Capture the cell that displays the provided text and extract its (x, y) central coordinate. 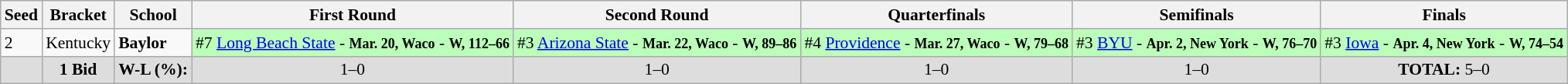
TOTAL: 5–0 (1444, 70)
First Round (353, 15)
#3 BYU - Apr. 2, New York - W, 76–70 (1197, 43)
#7 Long Beach State - Mar. 20, Waco - W, 112–66 (353, 43)
#4 Providence - Mar. 27, Waco - W, 79–68 (936, 43)
Bracket (78, 15)
Kentucky (78, 43)
W-L (%): (153, 70)
Seed (22, 15)
Semifinals (1197, 15)
1 Bid (78, 70)
Second Round (657, 15)
2 (22, 43)
Quarterfinals (936, 15)
Finals (1444, 15)
#3 Arizona State - Mar. 22, Waco - W, 89–86 (657, 43)
Baylor (153, 43)
School (153, 15)
#3 Iowa - Apr. 4, New York - W, 74–54 (1444, 43)
